Extract the (X, Y) coordinate from the center of the cell holding the provided text.  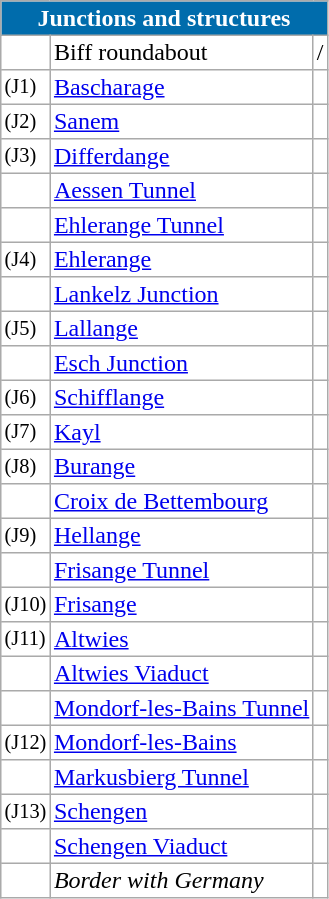
(J6) (26, 397)
Ehlerange Tunnel (182, 225)
Lallange (182, 328)
(J2) (26, 121)
(J12) (26, 742)
Lankelz Junction (182, 294)
Ehlerange (182, 259)
Kayl (182, 432)
Border with Germany (182, 880)
Frisange (182, 604)
(J7) (26, 432)
(J4) (26, 259)
(J10) (26, 604)
(J11) (26, 639)
Esch Junction (182, 363)
(J3) (26, 156)
(J8) (26, 466)
Bascharage (182, 87)
(J5) (26, 328)
Altwies Viaduct (182, 673)
Aessen Tunnel (182, 190)
Junctions and structures (164, 18)
Burange (182, 466)
(J13) (26, 811)
Differdange (182, 156)
(J9) (26, 535)
Markusbierg Tunnel (182, 777)
Schifflange (182, 397)
Frisange Tunnel (182, 570)
Biff roundabout (182, 52)
Croix de Bettembourg (182, 501)
Altwies (182, 639)
Sanem (182, 121)
Schengen (182, 811)
/ (320, 52)
Mondorf-les-Bains (182, 742)
Mondorf-les-Bains Tunnel (182, 708)
Hellange (182, 535)
(J1) (26, 87)
Schengen Viaduct (182, 846)
